Return [x, y] of the center of cell containing provided text 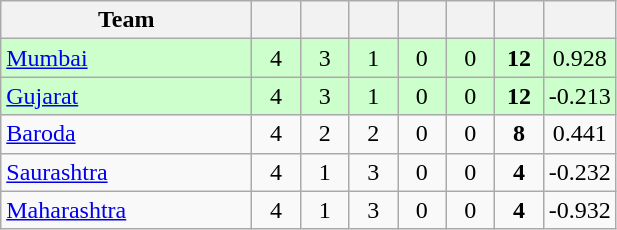
Saurashtra [126, 172]
Baroda [126, 134]
Gujarat [126, 96]
Team [126, 20]
8 [520, 134]
Mumbai [126, 58]
-0.232 [580, 172]
0.928 [580, 58]
-0.213 [580, 96]
-0.932 [580, 210]
Maharashtra [126, 210]
0.441 [580, 134]
